Provide the (X, Y) coordinate of the cell's center where the given text is located.  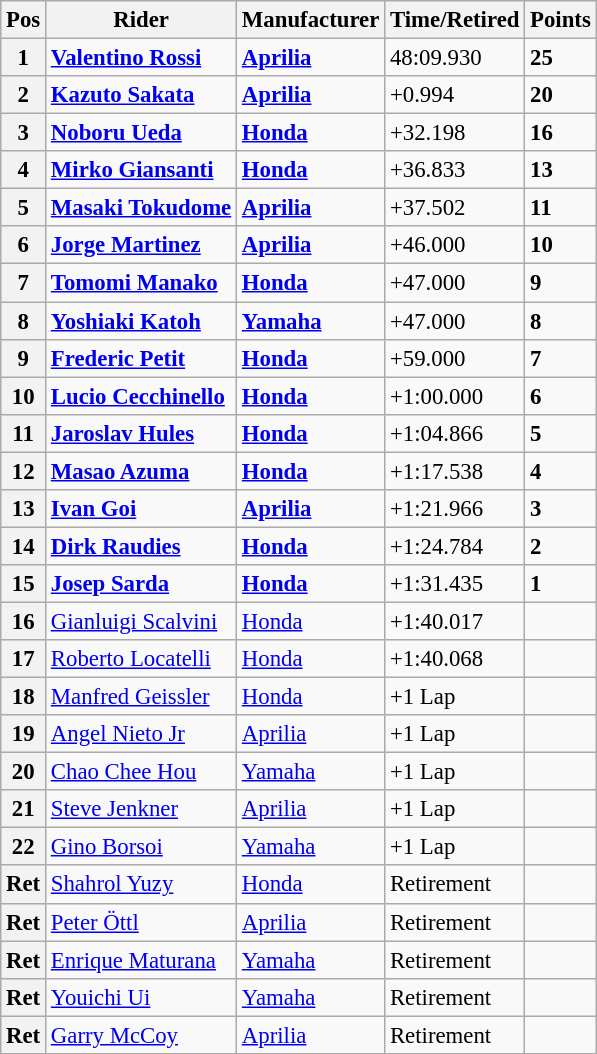
+59.000 (455, 358)
Mirko Giansanti (142, 170)
+1:21.966 (455, 509)
Dirk Raudies (142, 546)
Yoshiaki Katoh (142, 321)
+1:04.866 (455, 433)
+1:40.068 (455, 659)
Jorge Martinez (142, 245)
Garry McCoy (142, 1035)
Gino Borsoi (142, 847)
+1:24.784 (455, 546)
Youichi Ui (142, 997)
Roberto Locatelli (142, 659)
+36.833 (455, 170)
Shahrol Yuzy (142, 885)
25 (560, 58)
Valentino Rossi (142, 58)
Enrique Maturana (142, 960)
18 (24, 697)
+1:00.000 (455, 396)
48:09.930 (455, 58)
Tomomi Manako (142, 283)
Time/Retired (455, 20)
Noboru Ueda (142, 133)
Pos (24, 20)
Angel Nieto Jr (142, 734)
Lucio Cecchinello (142, 396)
22 (24, 847)
+37.502 (455, 208)
+46.000 (455, 245)
19 (24, 734)
Kazuto Sakata (142, 95)
Frederic Petit (142, 358)
21 (24, 809)
Jaroslav Hules (142, 433)
Steve Jenkner (142, 809)
15 (24, 584)
12 (24, 471)
Gianluigi Scalvini (142, 621)
Josep Sarda (142, 584)
Chao Chee Hou (142, 772)
Ivan Goi (142, 509)
14 (24, 546)
+32.198 (455, 133)
Manfred Geissler (142, 697)
Manufacturer (311, 20)
Peter Öttl (142, 922)
+1:40.017 (455, 621)
Rider (142, 20)
17 (24, 659)
Masao Azuma (142, 471)
+1:17.538 (455, 471)
+1:31.435 (455, 584)
Masaki Tokudome (142, 208)
+0.994 (455, 95)
Points (560, 20)
